Output the (x, y) coordinate of the center of the cell containing the given text.  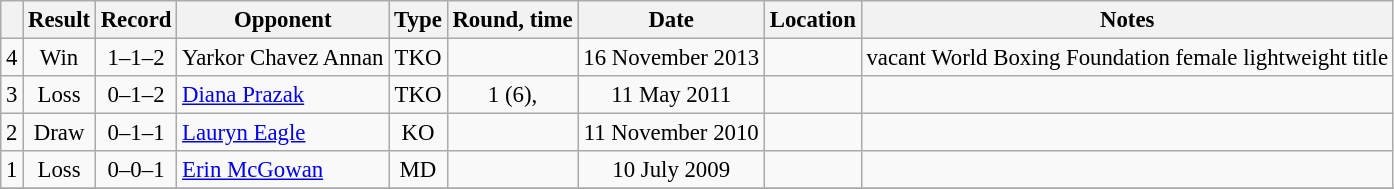
4 (12, 58)
KO (418, 133)
Draw (60, 133)
0–0–1 (136, 170)
Opponent (283, 20)
Record (136, 20)
2 (12, 133)
1 (6), (512, 95)
Diana Prazak (283, 95)
0–1–2 (136, 95)
0–1–1 (136, 133)
Type (418, 20)
Notes (1127, 20)
11 May 2011 (671, 95)
Round, time (512, 20)
1–1–2 (136, 58)
3 (12, 95)
MD (418, 170)
vacant World Boxing Foundation female lightweight title (1127, 58)
Lauryn Eagle (283, 133)
1 (12, 170)
Yarkor Chavez Annan (283, 58)
Date (671, 20)
Erin McGowan (283, 170)
11 November 2010 (671, 133)
Result (60, 20)
10 July 2009 (671, 170)
16 November 2013 (671, 58)
Win (60, 58)
Location (812, 20)
